Locate the cell with the specified text and output its [X, Y] center coordinate. 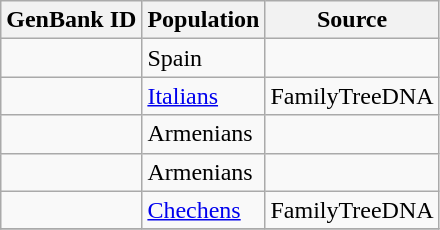
GenBank ID [72, 20]
Chechens [204, 210]
Population [204, 20]
Italians [204, 96]
Source [352, 20]
Spain [204, 58]
